Detect which cell encompasses the target text, then output its (X, Y) center coordinate. 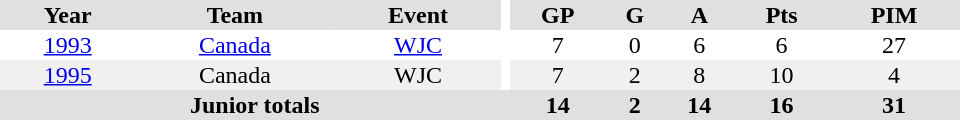
1995 (68, 75)
Junior totals (255, 105)
Pts (782, 15)
31 (894, 105)
1993 (68, 45)
16 (782, 105)
GP (558, 15)
Event (418, 15)
G (635, 15)
PIM (894, 15)
A (700, 15)
27 (894, 45)
Team (234, 15)
10 (782, 75)
8 (700, 75)
0 (635, 45)
4 (894, 75)
Year (68, 15)
